Detect which cell encompasses the target text, then output its (X, Y) center coordinate. 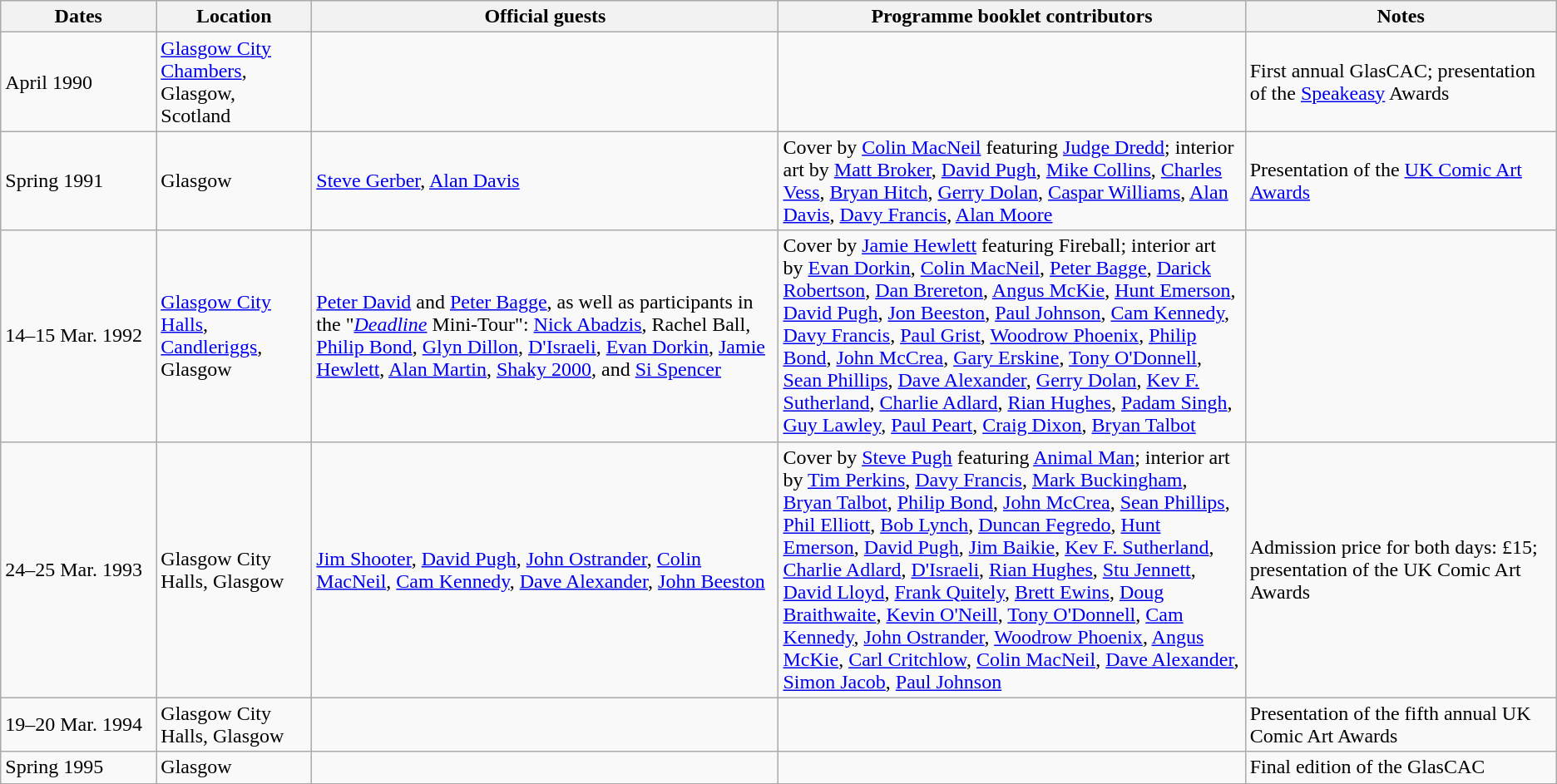
Final edition of the GlasCAC (1401, 767)
Programme booklet contributors (1011, 17)
Spring 1995 (78, 767)
Jim Shooter, David Pugh, John Ostrander, Colin MacNeil, Cam Kennedy, Dave Alexander, John Beeston (546, 570)
Steve Gerber, Alan Davis (546, 181)
Presentation of the UK Comic Art Awards (1401, 181)
Glasgow City Chambers, Glasgow, Scotland (235, 81)
Dates (78, 17)
14–15 Mar. 1992 (78, 336)
Location (235, 17)
24–25 Mar. 1993 (78, 570)
19–20 Mar. 1994 (78, 725)
Spring 1991 (78, 181)
First annual GlasCAC; presentation of the Speakeasy Awards (1401, 81)
Official guests (546, 17)
April 1990 (78, 81)
Notes (1401, 17)
Presentation of the fifth annual UK Comic Art Awards (1401, 725)
Admission price for both days: £15; presentation of the UK Comic Art Awards (1401, 570)
Glasgow City Halls, Candleriggs, Glasgow (235, 336)
